Detect which cell encompasses the target text, then output its (x, y) center coordinate. 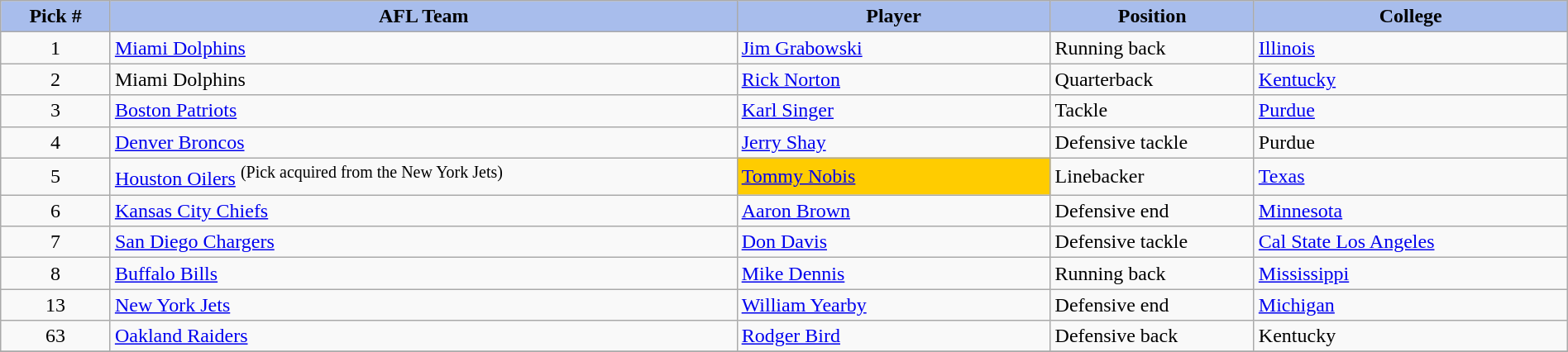
Karl Singer (893, 111)
Quarterback (1152, 79)
Denver Broncos (423, 142)
New York Jets (423, 305)
Jerry Shay (893, 142)
5 (56, 177)
Tommy Nobis (893, 177)
3 (56, 111)
Cal State Los Angeles (1411, 242)
William Yearby (893, 305)
Linebacker (1152, 177)
AFL Team (423, 17)
Rodger Bird (893, 336)
Don Davis (893, 242)
Texas (1411, 177)
Position (1152, 17)
Mike Dennis (893, 274)
San Diego Chargers (423, 242)
Buffalo Bills (423, 274)
Oakland Raiders (423, 336)
2 (56, 79)
13 (56, 305)
Aaron Brown (893, 211)
63 (56, 336)
Kansas City Chiefs (423, 211)
Mississippi (1411, 274)
Tackle (1152, 111)
Michigan (1411, 305)
Houston Oilers (Pick acquired from the New York Jets) (423, 177)
Jim Grabowski (893, 48)
1 (56, 48)
Illinois (1411, 48)
Rick Norton (893, 79)
Minnesota (1411, 211)
Boston Patriots (423, 111)
4 (56, 142)
Player (893, 17)
Defensive back (1152, 336)
8 (56, 274)
Pick # (56, 17)
College (1411, 17)
6 (56, 211)
7 (56, 242)
